Return the (x, y) coordinate for the center point of the cell that contains the specified text.  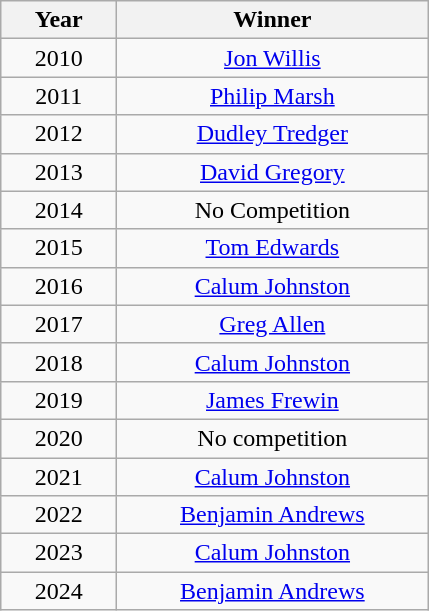
Greg Allen (272, 324)
Philip Marsh (272, 96)
No competition (272, 438)
2024 (59, 591)
2019 (59, 400)
2018 (59, 362)
Jon Willis (272, 58)
2022 (59, 515)
Year (59, 20)
2011 (59, 96)
David Gregory (272, 172)
2013 (59, 172)
2014 (59, 210)
2020 (59, 438)
2012 (59, 134)
2023 (59, 553)
James Frewin (272, 400)
No Competition (272, 210)
Dudley Tredger (272, 134)
2015 (59, 248)
2017 (59, 324)
2021 (59, 477)
2016 (59, 286)
Tom Edwards (272, 248)
2010 (59, 58)
Winner (272, 20)
